Locate the cell with the specified text and output its [X, Y] center coordinate. 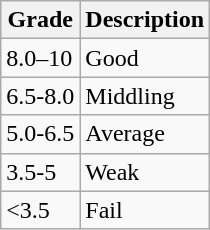
6.5-8.0 [40, 96]
3.5-5 [40, 172]
Description [145, 20]
Weak [145, 172]
8.0–10 [40, 58]
<3.5 [40, 210]
Middling [145, 96]
Good [145, 58]
Fail [145, 210]
5.0-6.5 [40, 134]
Average [145, 134]
Grade [40, 20]
